Output the [x, y] coordinate of the center of the cell containing the given text.  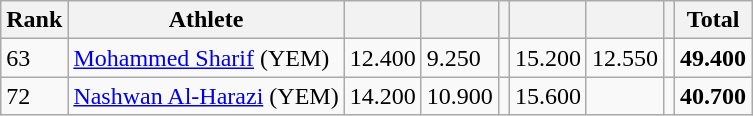
10.900 [460, 96]
Mohammed Sharif (YEM) [206, 58]
63 [34, 58]
14.200 [382, 96]
40.700 [714, 96]
49.400 [714, 58]
12.400 [382, 58]
Rank [34, 20]
15.200 [548, 58]
Nashwan Al-Harazi (YEM) [206, 96]
72 [34, 96]
12.550 [624, 58]
Total [714, 20]
9.250 [460, 58]
15.600 [548, 96]
Athlete [206, 20]
